Pinpoint the cell where the given text exists, returning its [x, y] midpoint coordinate. 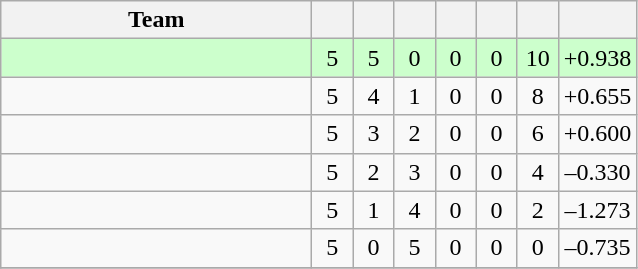
–1.273 [598, 210]
+0.655 [598, 96]
–0.330 [598, 172]
10 [538, 58]
+0.600 [598, 134]
–0.735 [598, 248]
+0.938 [598, 58]
Team [156, 20]
8 [538, 96]
6 [538, 134]
